Identify which cell holds the provided text, then report its (x, y) central coordinate. 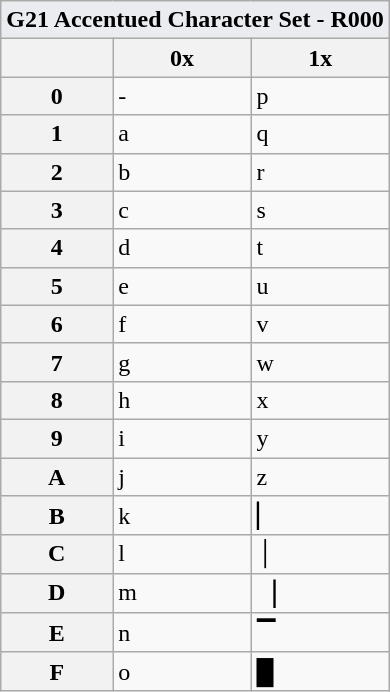
u (320, 286)
9 (57, 438)
A (57, 477)
6 (57, 324)
D (57, 593)
│ (320, 554)
e (182, 286)
n (182, 633)
b (182, 172)
B (57, 516)
g (182, 362)
d (182, 248)
1x (320, 58)
k (182, 516)
i (182, 438)
1 (57, 134)
a (182, 134)
8 (57, 400)
5 (57, 286)
y (320, 438)
c (182, 210)
E (57, 633)
- (182, 96)
q (320, 134)
p (320, 96)
F (57, 671)
0x (182, 58)
x (320, 400)
m (182, 593)
w (320, 362)
r (320, 172)
l (182, 554)
z (320, 477)
s (320, 210)
█ (320, 671)
h (182, 400)
2 (57, 172)
0 (57, 96)
7 (57, 362)
f (182, 324)
o (182, 671)
G21 Accentued Character Set - R000 (196, 20)
▔ (320, 633)
j (182, 477)
C (57, 554)
4 (57, 248)
v (320, 324)
▏ (320, 516)
3 (57, 210)
t (320, 248)
▕ (320, 593)
